From the cell containing the given text, extract its center point as [X, Y] coordinate. 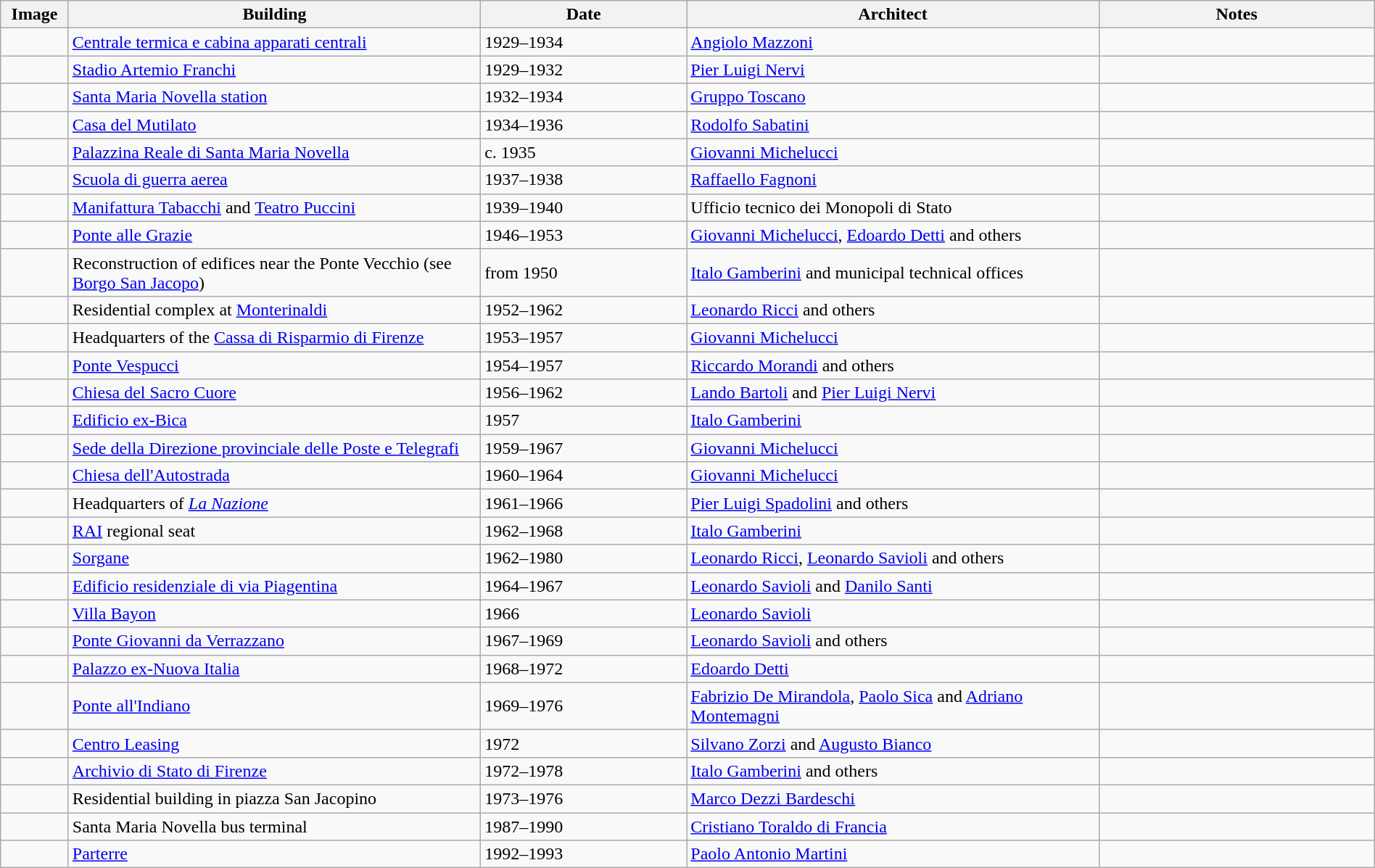
1967–1969 [584, 641]
1987–1990 [584, 826]
Archivio di Stato di Firenze [274, 771]
Ponte Vespucci [274, 365]
Italo Gamberini and municipal technical offices [893, 273]
1952–1962 [584, 310]
RAI regional seat [274, 531]
Residential building in piazza San Jacopino [274, 798]
Chiesa del Sacro Cuore [274, 393]
1956–1962 [584, 393]
1932–1934 [584, 97]
Ponte alle Grazie [274, 235]
Centro Leasing [274, 743]
Manifattura Tabacchi and Teatro Puccini [274, 207]
Sorgane [274, 558]
Leonardo Savioli and others [893, 641]
Chiesa dell'Autostrada [274, 476]
Raffaello Fagnoni [893, 180]
Paolo Antonio Martini [893, 854]
Riccardo Morandi and others [893, 365]
Date [584, 15]
Residential complex at Monterinaldi [274, 310]
Giovanni Michelucci, Edoardo Detti and others [893, 235]
1968–1972 [584, 669]
Villa Bayon [274, 613]
Marco Dezzi Bardeschi [893, 798]
Palazzo ex-Nuova Italia [274, 669]
Gruppo Toscano [893, 97]
1972 [584, 743]
1972–1978 [584, 771]
1946–1953 [584, 235]
1957 [584, 421]
Santa Maria Novella bus terminal [274, 826]
Stadio Artemio Franchi [274, 70]
Silvano Zorzi and Augusto Bianco [893, 743]
Architect [893, 15]
1953–1957 [584, 337]
Leonardo Savioli and Danilo Santi [893, 586]
1954–1957 [584, 365]
1962–1980 [584, 558]
Headquarters of La Nazione [274, 503]
1961–1966 [584, 503]
Edificio residenziale di via Piagentina [274, 586]
c. 1935 [584, 152]
Leonardo Ricci, Leonardo Savioli and others [893, 558]
1964–1967 [584, 586]
1973–1976 [584, 798]
Casa del Mutilato [274, 125]
Centrale termica e cabina apparati centrali [274, 42]
1959–1967 [584, 448]
Scuola di guerra aerea [274, 180]
Image [35, 15]
Headquarters of the Cassa di Risparmio di Firenze [274, 337]
1939–1940 [584, 207]
Ufficio tecnico dei Monopoli di Stato [893, 207]
1937–1938 [584, 180]
Palazzina Reale di Santa Maria Novella [274, 152]
1929–1934 [584, 42]
1969–1976 [584, 706]
Ponte Giovanni da Verrazzano [274, 641]
Edoardo Detti [893, 669]
1934–1936 [584, 125]
1966 [584, 613]
Pier Luigi Nervi [893, 70]
Reconstruction of edifices near the Ponte Vecchio (see Borgo San Jacopo) [274, 273]
Pier Luigi Spadolini and others [893, 503]
Cristiano Toraldo di Francia [893, 826]
1962–1968 [584, 531]
Angiolo Mazzoni [893, 42]
Notes [1236, 15]
Parterre [274, 854]
Leonardo Ricci and others [893, 310]
Fabrizio De Mirandola, Paolo Sica and Adriano Montemagni [893, 706]
Lando Bartoli and Pier Luigi Nervi [893, 393]
from 1950 [584, 273]
1992–1993 [584, 854]
Santa Maria Novella station [274, 97]
Building [274, 15]
Italo Gamberini and others [893, 771]
Edificio ex-Bica [274, 421]
1929–1932 [584, 70]
Sede della Direzione provinciale delle Poste e Telegrafi [274, 448]
Rodolfo Sabatini [893, 125]
Leonardo Savioli [893, 613]
1960–1964 [584, 476]
Ponte all'Indiano [274, 706]
